Provide the [x, y] coordinate of the cell's center where the given text is located.  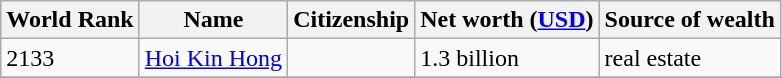
Hoi Kin Hong [213, 58]
Net worth (USD) [507, 20]
Source of wealth [690, 20]
real estate [690, 58]
2133 [70, 58]
World Rank [70, 20]
1.3 billion [507, 58]
Citizenship [352, 20]
Name [213, 20]
